Find where the given text appears and provide that cell's center as [X, Y] coordinate. 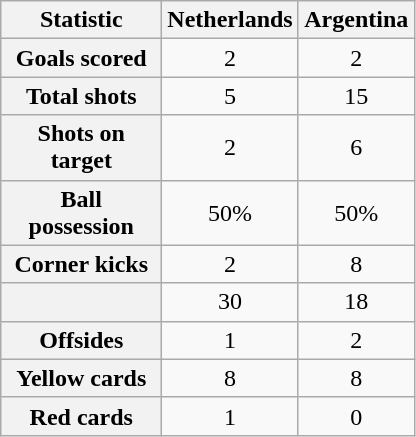
Shots on target [82, 148]
18 [356, 302]
Total shots [82, 96]
Yellow cards [82, 378]
Goals scored [82, 58]
6 [356, 148]
Corner kicks [82, 264]
Ball possession [82, 212]
Argentina [356, 20]
Netherlands [230, 20]
5 [230, 96]
Offsides [82, 340]
Red cards [82, 416]
15 [356, 96]
Statistic [82, 20]
0 [356, 416]
30 [230, 302]
